From the cell containing the given text, extract its center point as (X, Y) coordinate. 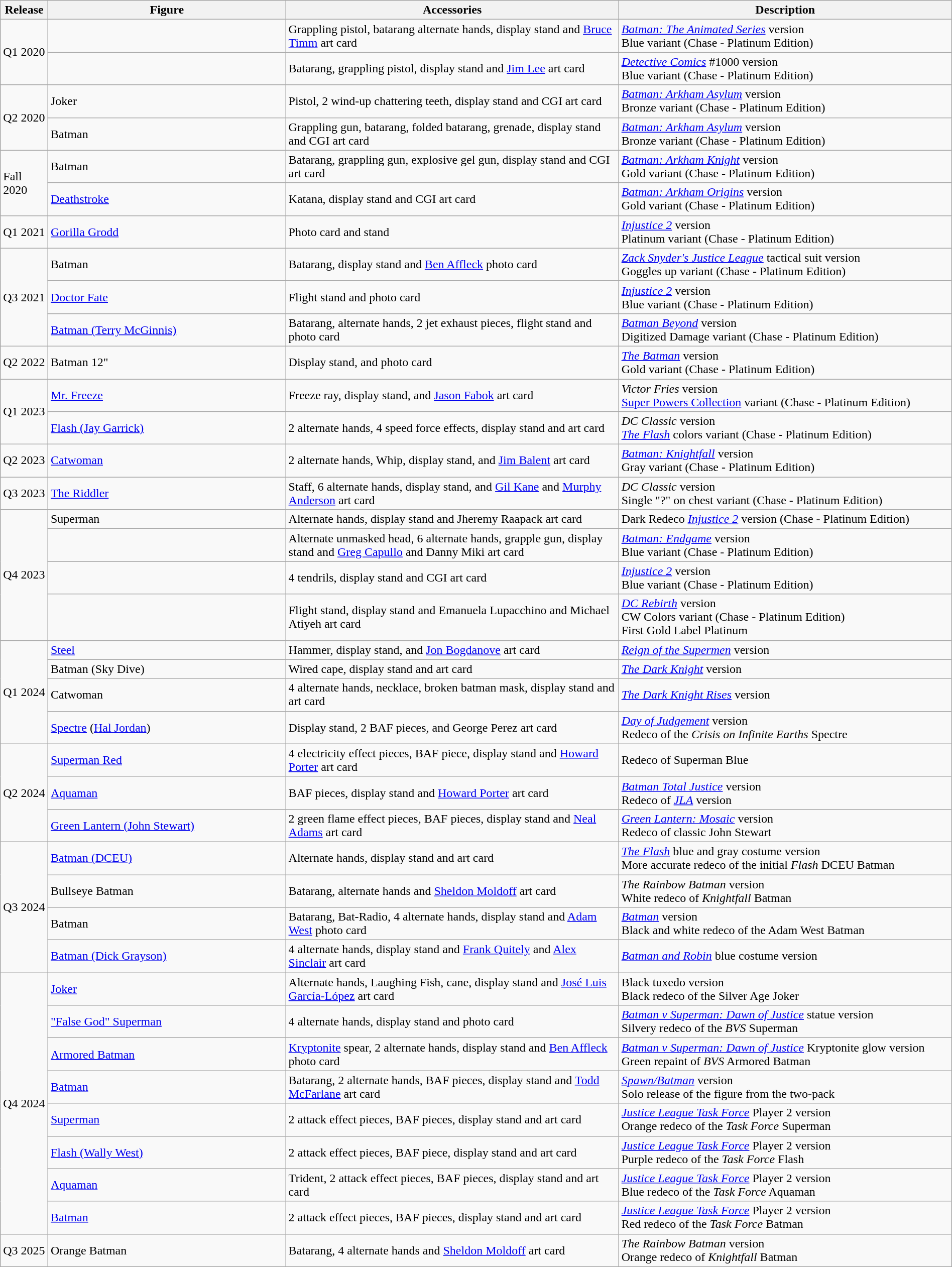
The Dark Knight Rises version (785, 695)
Q1 2020 (24, 52)
The Rainbow Batman versionWhite redeco of Knightfall Batman (785, 891)
Day of Judgement versionRedeco of the Crisis on Infinite Earths Spectre (785, 727)
Green Lantern: Mosaic versionRedeco of classic John Stewart (785, 826)
DC Rebirth versionCW Colors variant (Chase - Platinum Edition)First Gold Label Platinum (785, 617)
Trident, 2 attack effect pieces, BAF pieces, display stand and art card (452, 1185)
Superman Red (167, 760)
Batarang, alternate hands, 2 jet exhaust pieces, flight stand and photo card (452, 329)
Batman: Arkham Origins versionGold variant (Chase - Platinum Edition) (785, 199)
Justice League Task Force Player 2 versionBlue redeco of the Task Force Aquaman (785, 1185)
Batarang, grappling gun, explosive gel gun, display stand and CGI art card (452, 167)
Spectre (Hal Jordan) (167, 727)
Wired cape, display stand and art card (452, 669)
Batman v Superman: Dawn of Justice Kryptonite glow versionGreen repaint of BVS Armored Batman (785, 1055)
Katana, display stand and CGI art card (452, 199)
Mr. Freeze (167, 395)
Reign of the Supermen version (785, 650)
Batman (Sky Dive) (167, 669)
Batman: The Animated Series versionBlue variant (Chase - Platinum Edition) (785, 36)
Batman versionBlack and white redeco of the Adam West Batman (785, 924)
Q4 2024 (24, 1103)
BAF pieces, display stand and Howard Porter art card (452, 792)
Alternate hands, display stand and Jheremy Raapack art card (452, 519)
Batman (Dick Grayson) (167, 956)
"False God" Superman (167, 1021)
Deathstroke (167, 199)
Batarang, Bat-Radio, 4 alternate hands, display stand and Adam West photo card (452, 924)
Q1 2023 (24, 411)
Flash (Wally West) (167, 1152)
Spawn/Batman versionSolo release of the figure from the two-pack (785, 1087)
Batarang, 2 alternate hands, BAF pieces, display stand and Todd McFarlane art card (452, 1087)
Q1 2024 (24, 692)
The Flash blue and gray costume versionMore accurate redeco of the initial Flash DCEU Batman (785, 858)
Justice League Task Force Player 2 versionOrange redeco of the Task Force Superman (785, 1120)
Kryptonite spear, 2 alternate hands, display stand and Ben Affleck photo card (452, 1055)
Flight stand and photo card (452, 297)
Batman: Endgame versionBlue variant (Chase - Platinum Edition) (785, 545)
4 electricity effect pieces, BAF piece, display stand and Howard Porter art card (452, 760)
Green Lantern (John Stewart) (167, 826)
Justice League Task Force Player 2 versionPurple redeco of the Task Force Flash (785, 1152)
2 attack effect pieces, BAF piece, display stand and art card (452, 1152)
Flight stand, display stand and Emanuela Lupacchino and Michael Atiyeh art card (452, 617)
Steel (167, 650)
Batarang, 4 alternate hands and Sheldon Moldoff art card (452, 1250)
Accessories (452, 10)
Release (24, 10)
Q2 2023 (24, 461)
Gorilla Grodd (167, 232)
Display stand, 2 BAF pieces, and George Perez art card (452, 727)
2 green flame effect pieces, BAF pieces, display stand and Neal Adams art card (452, 826)
Grappling pistol, batarang alternate hands, display stand and Bruce Timm art card (452, 36)
The Rainbow Batman versionOrange redeco of Knightfall Batman (785, 1250)
4 tendrils, display stand and CGI art card (452, 578)
The Dark Knight version (785, 669)
Q1 2021 (24, 232)
Injustice 2 versionPlatinum variant (Chase - Platinum Edition) (785, 232)
Dark Redeco Injustice 2 version (Chase - Platinum Edition) (785, 519)
DC Classic versionSingle "?" on chest variant (Chase - Platinum Edition) (785, 493)
Q2 2022 (24, 363)
Freeze ray, display stand, and Jason Fabok art card (452, 395)
4 alternate hands, necklace, broken batman mask, display stand and art card (452, 695)
Display stand, and photo card (452, 363)
Q3 2024 (24, 907)
Batman Beyond versionDigitized Damage variant (Chase - Platinum Edition) (785, 329)
Q3 2023 (24, 493)
Flash (Jay Garrick) (167, 428)
Armored Batman (167, 1055)
Justice League Task Force Player 2 versionRed redeco of the Task Force Batman (785, 1217)
Fall 2020 (24, 183)
Photo card and stand (452, 232)
The Batman versionGold variant (Chase - Platinum Edition) (785, 363)
Batman: Arkham Knight versionGold variant (Chase - Platinum Edition) (785, 167)
Batman v Superman: Dawn of Justice statue versionSilvery redeco of the BVS Superman (785, 1021)
Grappling gun, batarang, folded batarang, grenade, display stand and CGI art card (452, 134)
The Riddler (167, 493)
Detective Comics #1000 versionBlue variant (Chase - Platinum Edition) (785, 68)
Black tuxedo versionBlack redeco of the Silver Age Joker (785, 989)
Bullseye Batman (167, 891)
Batarang, alternate hands and Sheldon Moldoff art card (452, 891)
Alternate hands, Laughing Fish, cane, display stand and José Luis García-López art card (452, 989)
Redeco of Superman Blue (785, 760)
Staff, 6 alternate hands, display stand, and Gil Kane and Murphy Anderson art card (452, 493)
Figure (167, 10)
Pistol, 2 wind-up chattering teeth, display stand and CGI art card (452, 101)
Q4 2023 (24, 575)
Q2 2024 (24, 792)
2 alternate hands, Whip, display stand, and Jim Balent art card (452, 461)
2 alternate hands, 4 speed force effects, display stand and art card (452, 428)
DC Classic versionThe Flash colors variant (Chase - Platinum Edition) (785, 428)
Batarang, grappling pistol, display stand and Jim Lee art card (452, 68)
Batman Total Justice versionRedeco of JLA version (785, 792)
Alternate hands, display stand and art card (452, 858)
Doctor Fate (167, 297)
Q3 2025 (24, 1250)
Batman (Terry McGinnis) (167, 329)
Zack Snyder's Justice League tactical suit versionGoggles up variant (Chase - Platinum Edition) (785, 264)
Description (785, 10)
4 alternate hands, display stand and Frank Quitely and Alex Sinclair art card (452, 956)
Batman 12" (167, 363)
4 alternate hands, display stand and photo card (452, 1021)
Victor Fries versionSuper Powers Collection variant (Chase - Platinum Edition) (785, 395)
Alternate unmasked head, 6 alternate hands, grapple gun, display stand and Greg Capullo and Danny Miki art card (452, 545)
Batman (DCEU) (167, 858)
Q2 2020 (24, 118)
Hammer, display stand, and Jon Bogdanove art card (452, 650)
Batman: Knightfall versionGray variant (Chase - Platinum Edition) (785, 461)
Orange Batman (167, 1250)
Batman and Robin blue costume version (785, 956)
Q3 2021 (24, 297)
Batarang, display stand and Ben Affleck photo card (452, 264)
